Capture the cell that displays the provided text and extract its [x, y] central coordinate. 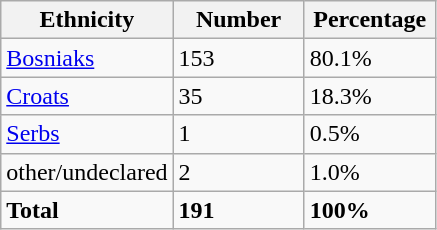
Serbs [87, 134]
35 [238, 96]
2 [238, 172]
18.3% [370, 96]
1.0% [370, 172]
Ethnicity [87, 20]
other/undeclared [87, 172]
191 [238, 210]
Number [238, 20]
Bosniaks [87, 58]
100% [370, 210]
Percentage [370, 20]
Total [87, 210]
1 [238, 134]
153 [238, 58]
0.5% [370, 134]
80.1% [370, 58]
Croats [87, 96]
